Scan for the cell matching the given text and deliver its [X, Y] coordinate at center. 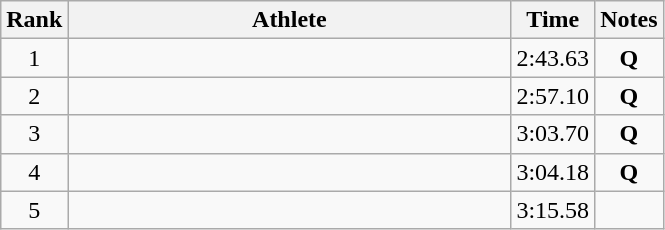
3:04.18 [553, 172]
3:03.70 [553, 134]
Rank [34, 20]
1 [34, 58]
Athlete [290, 20]
4 [34, 172]
2:57.10 [553, 96]
2 [34, 96]
2:43.63 [553, 58]
5 [34, 210]
3:15.58 [553, 210]
Time [553, 20]
3 [34, 134]
Notes [629, 20]
